Provide the [x, y] coordinate of the cell's center where the given text is located.  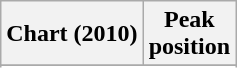
Chart (2010) [72, 34]
Peakposition [189, 34]
